Return (X, Y) of the center of cell containing provided text 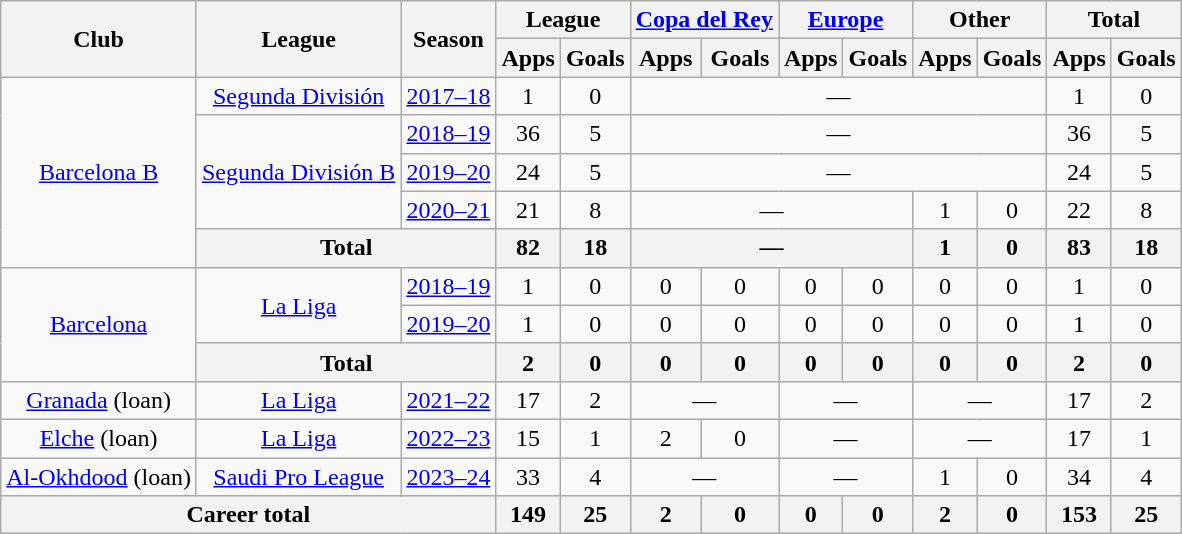
33 (528, 477)
Segunda División B (298, 172)
22 (1079, 210)
Career total (248, 515)
2022–23 (448, 438)
2017–18 (448, 96)
Copa del Rey (704, 20)
83 (1079, 248)
Elche (loan) (99, 438)
Segunda División (298, 96)
21 (528, 210)
Barcelona B (99, 172)
34 (1079, 477)
2020–21 (448, 210)
Al-Okhdood (loan) (99, 477)
Other (980, 20)
82 (528, 248)
15 (528, 438)
Granada (loan) (99, 400)
Europe (845, 20)
Season (448, 39)
2021–22 (448, 400)
Barcelona (99, 324)
Saudi Pro League (298, 477)
Club (99, 39)
2023–24 (448, 477)
153 (1079, 515)
149 (528, 515)
